Determine the [x, y] coordinate at the center of the cell enclosing the given text.  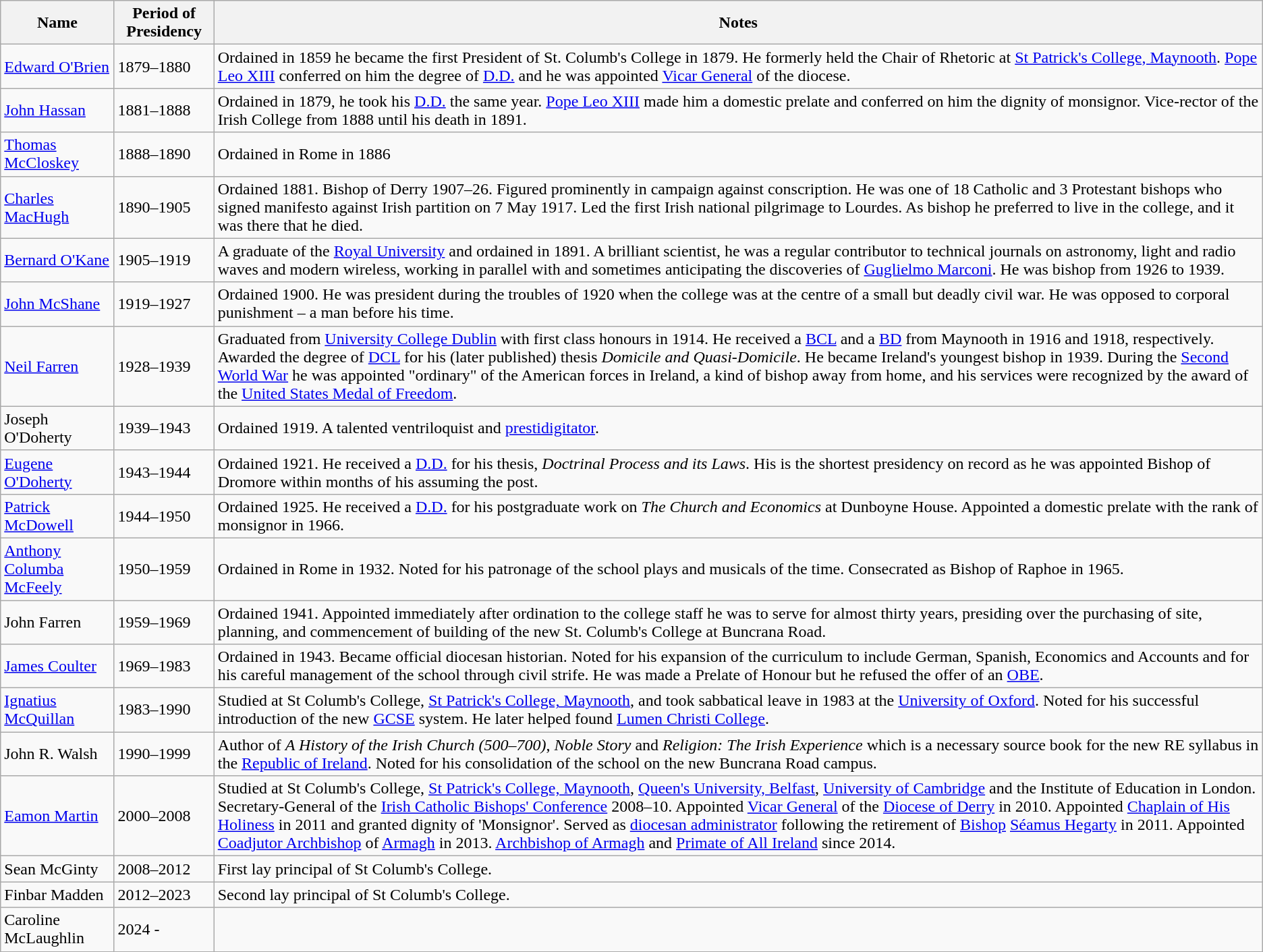
1943–1944 [164, 472]
Charles MacHugh [57, 207]
John McShane [57, 304]
2008–2012 [164, 869]
1905–1919 [164, 260]
Eugene O'Doherty [57, 472]
Finbar Madden [57, 895]
John Farren [57, 622]
1939–1943 [164, 428]
Period of Presidency [164, 23]
2000–2008 [164, 816]
1879–1880 [164, 66]
Bernard O'Kane [57, 260]
1969–1983 [164, 667]
1919–1927 [164, 304]
1928–1939 [164, 366]
1983–1990 [164, 710]
Eamon Martin [57, 816]
John Hassan [57, 111]
Second lay principal of St Columb's College. [738, 895]
1944–1950 [164, 515]
Caroline McLaughlin [57, 930]
2012–2023 [164, 895]
James Coulter [57, 667]
1950–1959 [164, 569]
Ordained in Rome in 1886 [738, 154]
First lay principal of St Columb's College. [738, 869]
Patrick McDowell [57, 515]
Sean McGinty [57, 869]
Notes [738, 23]
Thomas McCloskey [57, 154]
Anthony Columba McFeely [57, 569]
Ordained 1919. A talented ventriloquist and prestidigitator. [738, 428]
Ordained in Rome in 1932. Noted for his patronage of the school plays and musicals of the time. Consecrated as Bishop of Raphoe in 1965. [738, 569]
Joseph O'Doherty [57, 428]
1959–1969 [164, 622]
Neil Farren [57, 366]
Ignatius McQuillan [57, 710]
John R. Walsh [57, 754]
1890–1905 [164, 207]
1990–1999 [164, 754]
1888–1890 [164, 154]
2024 - [164, 930]
Name [57, 23]
Edward O'Brien [57, 66]
1881–1888 [164, 111]
